From the cell containing the given text, extract its center point as (x, y) coordinate. 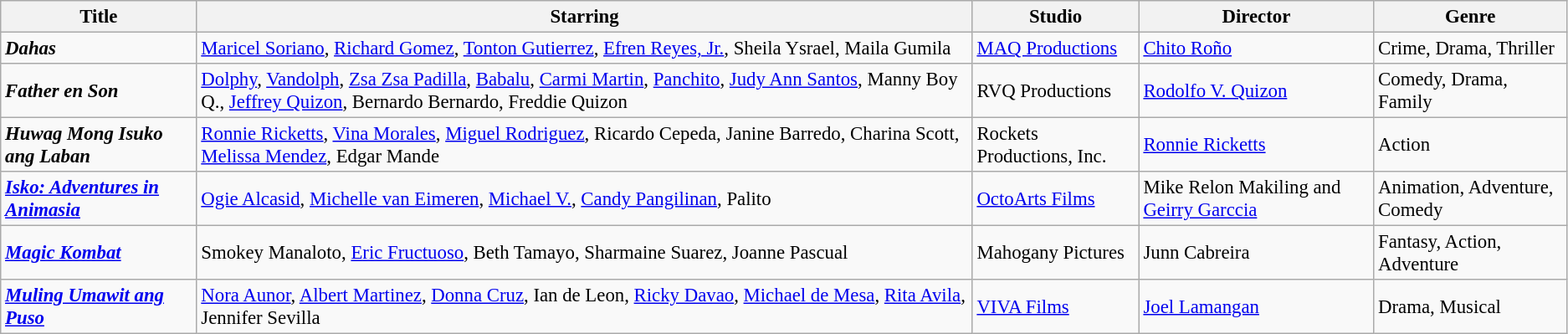
Isko: Adventures in Animasia (99, 199)
Joel Lamangan (1257, 306)
Muling Umawit ang Puso (99, 306)
Ronnie Ricketts, Vina Morales, Miguel Rodriguez, Ricardo Cepeda, Janine Barredo, Charina Scott, Melissa Mendez, Edgar Mande (584, 146)
Huwag Mong Isuko ang Laban (99, 146)
Rodolfo V. Quizon (1257, 90)
Action (1471, 146)
Crime, Drama, Thriller (1471, 49)
Junn Cabreira (1257, 253)
Magic Kombat (99, 253)
Nora Aunor, Albert Martinez, Donna Cruz, Ian de Leon, Ricky Davao, Michael de Mesa, Rita Avila, Jennifer Sevilla (584, 306)
Chito Roño (1257, 49)
RVQ Productions (1056, 90)
Maricel Soriano, Richard Gomez, Tonton Gutierrez, Efren Reyes, Jr., Sheila Ysrael, Maila Gumila (584, 49)
Comedy, Drama, Family (1471, 90)
Ogie Alcasid, Michelle van Eimeren, Michael V., Candy Pangilinan, Palito (584, 199)
Starring (584, 17)
Fantasy, Action, Adventure (1471, 253)
OctoArts Films (1056, 199)
Studio (1056, 17)
Drama, Musical (1471, 306)
VIVA Films (1056, 306)
Dolphy, Vandolph, Zsa Zsa Padilla, Babalu, Carmi Martin, Panchito, Judy Ann Santos, Manny Boy Q., Jeffrey Quizon, Bernardo Bernardo, Freddie Quizon (584, 90)
Mike Relon Makiling and Geirry Garccia (1257, 199)
Director (1257, 17)
Mahogany Pictures (1056, 253)
Ronnie Ricketts (1257, 146)
Father en Son (99, 90)
Rockets Productions, Inc. (1056, 146)
Animation, Adventure, Comedy (1471, 199)
Genre (1471, 17)
Title (99, 17)
Smokey Manaloto, Eric Fructuoso, Beth Tamayo, Sharmaine Suarez, Joanne Pascual (584, 253)
Dahas (99, 49)
MAQ Productions (1056, 49)
